Determine the (x, y) coordinate at the center of the cell enclosing the given text.  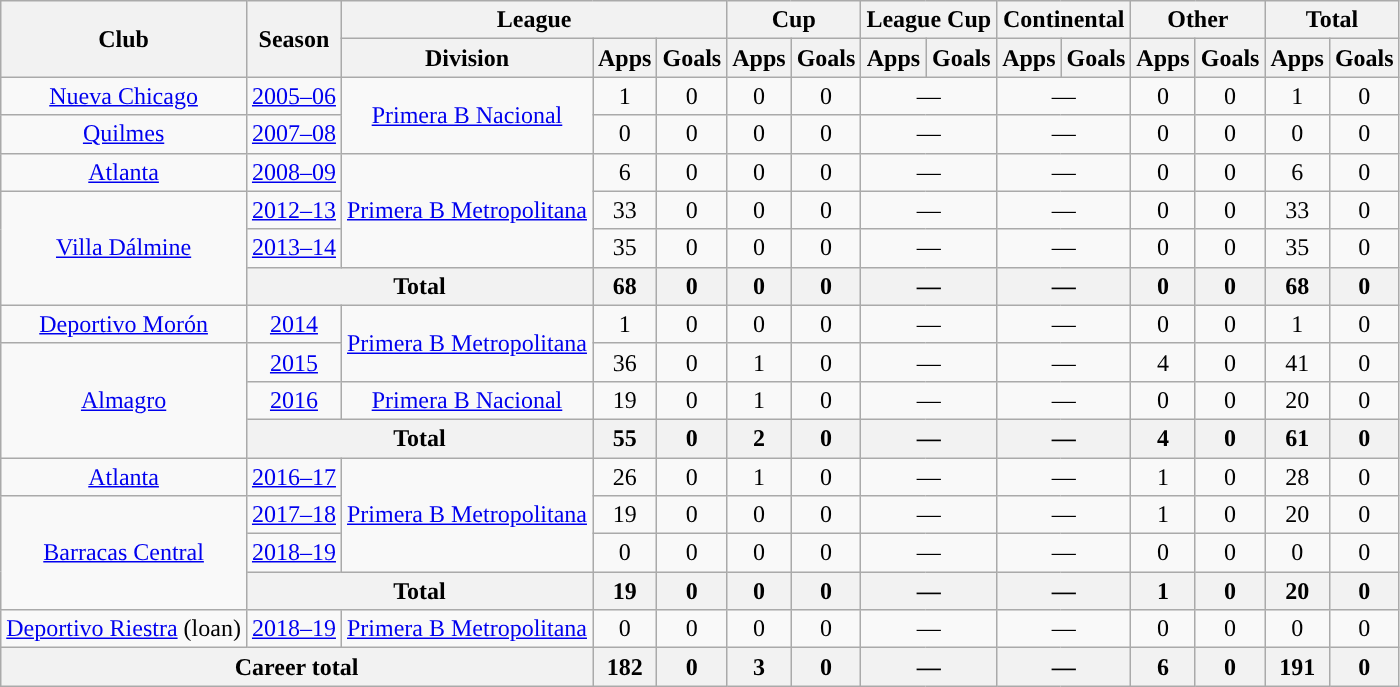
Deportivo Morón (124, 324)
182 (624, 667)
Villa Dálmine (124, 248)
2012–13 (294, 210)
2017–18 (294, 515)
28 (1297, 477)
26 (624, 477)
41 (1297, 362)
Deportivo Riestra (loan) (124, 629)
55 (624, 438)
Quilmes (124, 134)
Other (1198, 20)
Career total (297, 667)
Division (466, 58)
3 (759, 667)
Almagro (124, 400)
Nueva Chicago (124, 96)
2016 (294, 400)
2007–08 (294, 134)
2008–09 (294, 172)
League Cup (929, 20)
2016–17 (294, 477)
36 (624, 362)
Club (124, 39)
Cup (794, 20)
2005–06 (294, 96)
League (534, 20)
Season (294, 39)
2014 (294, 324)
Continental (1064, 20)
2013–14 (294, 248)
2015 (294, 362)
191 (1297, 667)
2 (759, 438)
Barracas Central (124, 553)
61 (1297, 438)
